Return the [x, y] coordinate for the center point of the cell that contains the specified text.  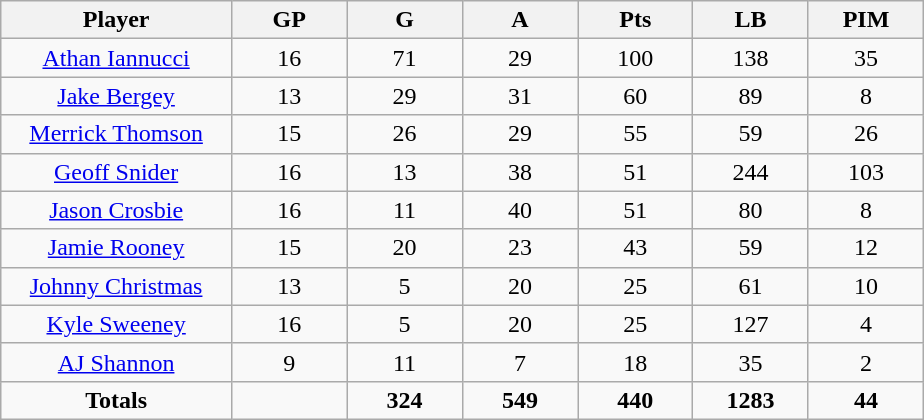
Jason Crosbie [116, 210]
55 [636, 134]
127 [750, 324]
89 [750, 96]
Jake Bergey [116, 96]
9 [288, 362]
4 [866, 324]
Kyle Sweeney [116, 324]
324 [404, 400]
71 [404, 58]
103 [866, 172]
549 [520, 400]
31 [520, 96]
Pts [636, 20]
7 [520, 362]
Merrick Thomson [116, 134]
60 [636, 96]
10 [866, 286]
100 [636, 58]
44 [866, 400]
18 [636, 362]
61 [750, 286]
12 [866, 248]
Player [116, 20]
AJ Shannon [116, 362]
Athan Iannucci [116, 58]
Geoff Snider [116, 172]
23 [520, 248]
138 [750, 58]
1283 [750, 400]
PIM [866, 20]
244 [750, 172]
A [520, 20]
40 [520, 210]
Johnny Christmas [116, 286]
440 [636, 400]
80 [750, 210]
GP [288, 20]
G [404, 20]
38 [520, 172]
Totals [116, 400]
43 [636, 248]
2 [866, 362]
LB [750, 20]
Jamie Rooney [116, 248]
